Find where the given text appears and provide that cell's center as (X, Y) coordinate. 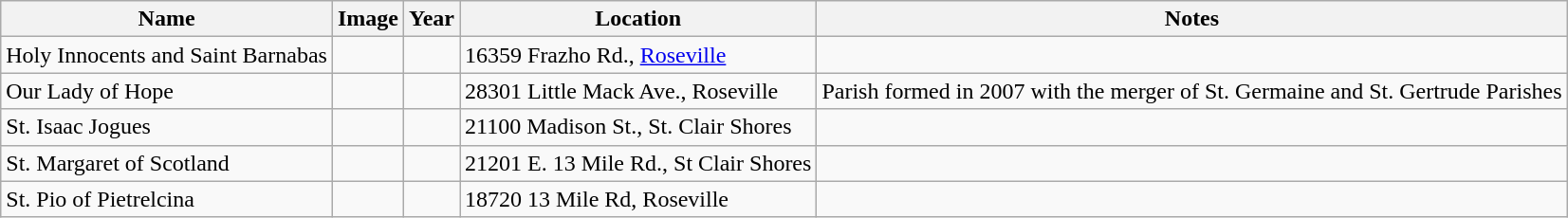
Location (637, 19)
21100 Madison St., St. Clair Shores (637, 127)
18720 13 Mile Rd, Roseville (637, 199)
Name (167, 19)
Holy Innocents and Saint Barnabas (167, 55)
St. Isaac Jogues (167, 127)
Notes (1191, 19)
28301 Little Mack Ave., Roseville (637, 91)
Year (431, 19)
21201 E. 13 Mile Rd., St Clair Shores (637, 163)
Parish formed in 2007 with the merger of St. Germaine and St. Gertrude Parishes (1191, 91)
Our Lady of Hope (167, 91)
Image (368, 19)
16359 Frazho Rd., Roseville (637, 55)
St. Pio of Pietrelcina (167, 199)
St. Margaret of Scotland (167, 163)
